From the cell containing the given text, extract its center point as (x, y) coordinate. 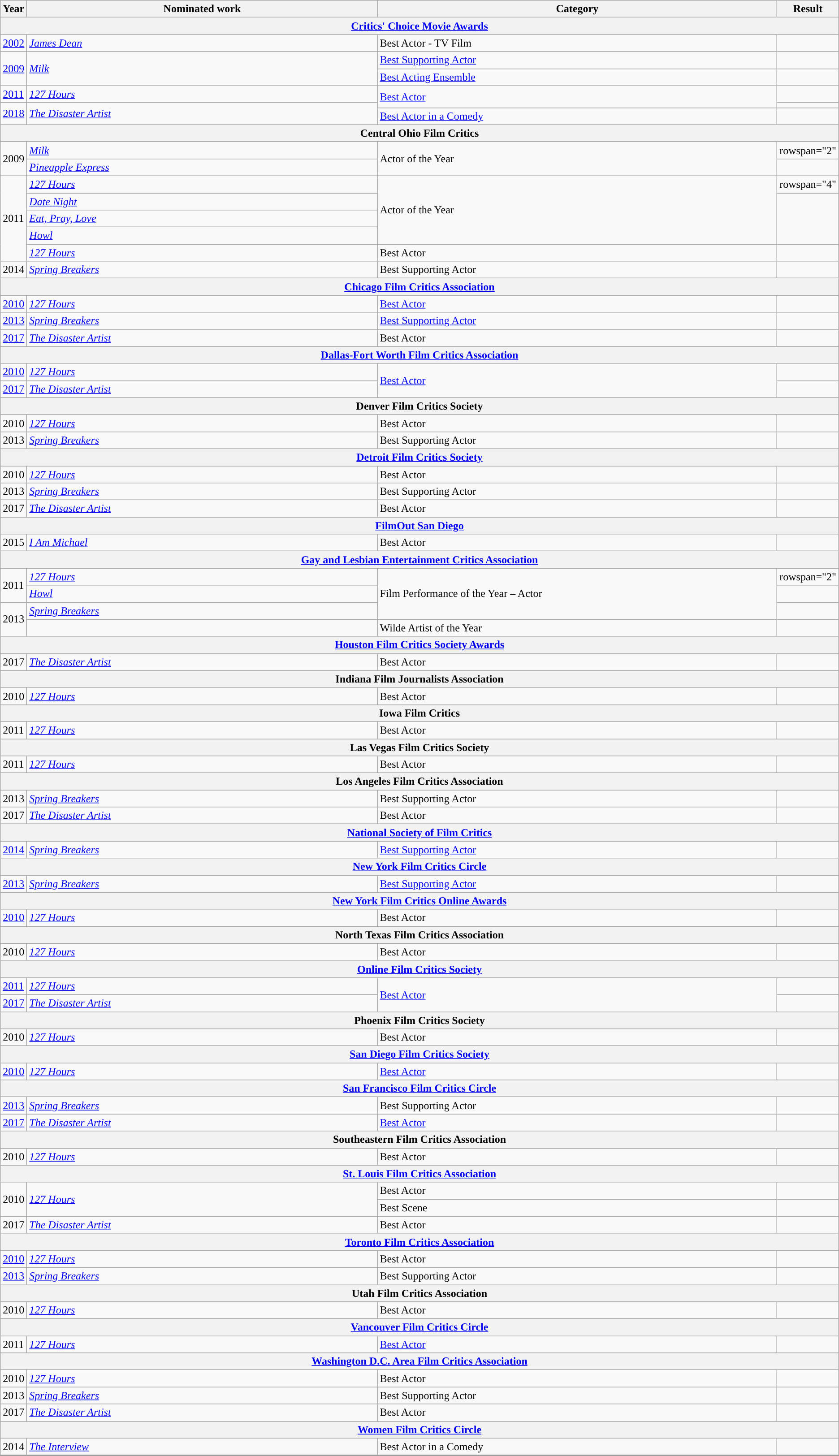
Detroit Film Critics Society (419, 457)
Phoenix Film Critics Society (419, 1020)
Utah Film Critics Association (419, 1293)
Houston Film Critics Society Awards (419, 645)
Iowa Film Critics (419, 713)
2015 (13, 543)
Best Scene (577, 1208)
FilmOut San Diego (419, 526)
Nominated work (202, 9)
Toronto Film Critics Association (419, 1242)
Chicago Film Critics Association (419, 287)
Las Vegas Film Critics Society (419, 747)
2002 (13, 43)
New York Film Critics Circle (419, 867)
National Society of Film Critics (419, 833)
Category (577, 9)
2018 (13, 114)
Best Actor - TV Film (577, 43)
rowspan="4" (808, 184)
Dallas-Fort Worth Film Critics Association (419, 355)
Result (808, 9)
James Dean (202, 43)
Wilde Artist of the Year (577, 628)
Best Acting Ensemble (577, 77)
Critics' Choice Movie Awards (419, 26)
Los Angeles Film Critics Association (419, 782)
Online Film Critics Society (419, 969)
Gay and Lesbian Entertainment Critics Association (419, 560)
Indiana Film Journalists Association (419, 679)
Denver Film Critics Society (419, 406)
Women Film Critics Circle (419, 1430)
Film Performance of the Year – Actor (577, 594)
St. Louis Film Critics Association (419, 1174)
The Interview (202, 1447)
Southeastern Film Critics Association (419, 1140)
Washington D.C. Area Film Critics Association (419, 1361)
Date Night (202, 201)
Vancouver Film Critics Circle (419, 1327)
North Texas Film Critics Association (419, 935)
Year (13, 9)
San Diego Film Critics Society (419, 1054)
New York Film Critics Online Awards (419, 901)
I Am Michael (202, 543)
Pineapple Express (202, 167)
Eat, Pray, Love (202, 219)
San Francisco Film Critics Circle (419, 1089)
Central Ohio Film Critics (419, 133)
